Provide the (x, y) coordinate of the cell's center where the given text is located.  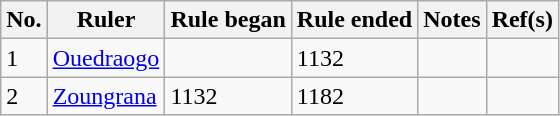
2 (24, 96)
Rule began (228, 20)
Ref(s) (522, 20)
Zoungrana (106, 96)
No. (24, 20)
Notes (452, 20)
1182 (354, 96)
Ruler (106, 20)
1 (24, 58)
Rule ended (354, 20)
Ouedraogo (106, 58)
